Find where the given text appears and provide that cell's center as (x, y) coordinate. 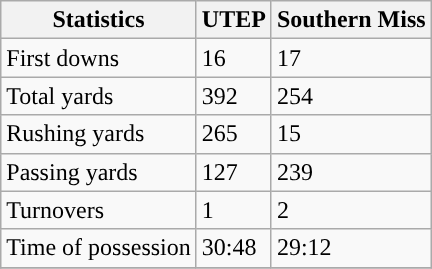
17 (351, 58)
Time of possession (99, 248)
16 (234, 58)
Total yards (99, 96)
265 (234, 134)
254 (351, 96)
29:12 (351, 248)
First downs (99, 58)
392 (234, 96)
15 (351, 134)
Turnovers (99, 210)
Passing yards (99, 172)
Rushing yards (99, 134)
Southern Miss (351, 20)
1 (234, 210)
30:48 (234, 248)
2 (351, 210)
127 (234, 172)
Statistics (99, 20)
239 (351, 172)
UTEP (234, 20)
